Locate the cell with the specified text and output its [X, Y] center coordinate. 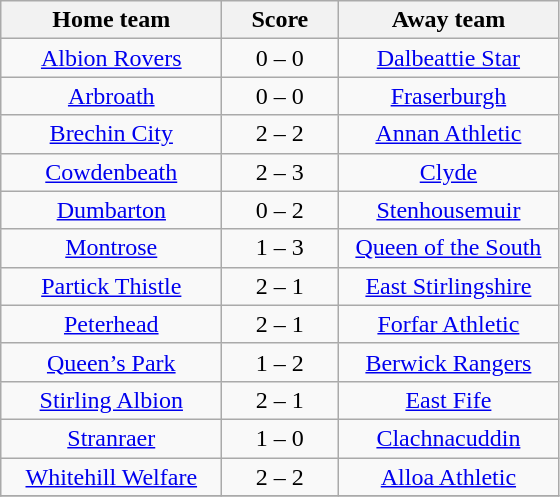
Annan Athletic [448, 134]
Clyde [448, 172]
Whitehill Welfare [112, 477]
Brechin City [112, 134]
Stirling Albion [112, 400]
Partick Thistle [112, 286]
East Stirlingshire [448, 286]
Stranraer [112, 438]
Montrose [112, 248]
Clachnacuddin [448, 438]
Fraserburgh [448, 96]
Queen of the South [448, 248]
Cowdenbeath [112, 172]
Home team [112, 20]
Score [280, 20]
Albion Rovers [112, 58]
Away team [448, 20]
Alloa Athletic [448, 477]
Dalbeattie Star [448, 58]
Forfar Athletic [448, 324]
2 – 3 [280, 172]
Stenhousemuir [448, 210]
1 – 2 [280, 362]
Arbroath [112, 96]
Queen’s Park [112, 362]
1 – 0 [280, 438]
Peterhead [112, 324]
Berwick Rangers [448, 362]
0 – 2 [280, 210]
1 – 3 [280, 248]
Dumbarton [112, 210]
East Fife [448, 400]
